Locate the cell with the specified text and output its (X, Y) center coordinate. 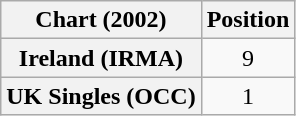
9 (248, 58)
UK Singles (OCC) (101, 96)
Position (248, 20)
Ireland (IRMA) (101, 58)
Chart (2002) (101, 20)
1 (248, 96)
